For the text-containing cell, return its midpoint in (X, Y) coordinate format. 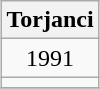
1991 (50, 58)
Torjanci (50, 20)
